Extract the [x, y] coordinate from the center of the cell holding the provided text.  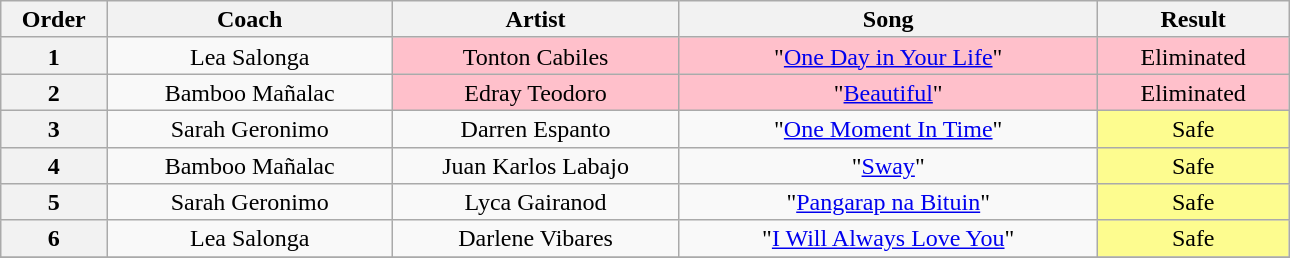
Artist [536, 20]
"Pangarap na Bituin" [888, 202]
Order [54, 20]
"Beautiful" [888, 92]
Result [1194, 20]
"One Day in Your Life" [888, 56]
Darlene Vibares [536, 238]
Lyca Gairanod [536, 202]
4 [54, 166]
"I Will Always Love You" [888, 238]
6 [54, 238]
5 [54, 202]
Juan Karlos Labajo [536, 166]
Darren Espanto [536, 128]
Song [888, 20]
Edray Teodoro [536, 92]
"Sway" [888, 166]
Tonton Cabiles [536, 56]
3 [54, 128]
2 [54, 92]
1 [54, 56]
Coach [250, 20]
"One Moment In Time" [888, 128]
